Identify which cell holds the provided text, then report its [X, Y] central coordinate. 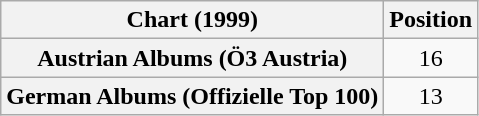
Austrian Albums (Ö3 Austria) [192, 58]
German Albums (Offizielle Top 100) [192, 96]
13 [431, 96]
Chart (1999) [192, 20]
16 [431, 58]
Position [431, 20]
